Detect which cell encompasses the target text, then output its (x, y) center coordinate. 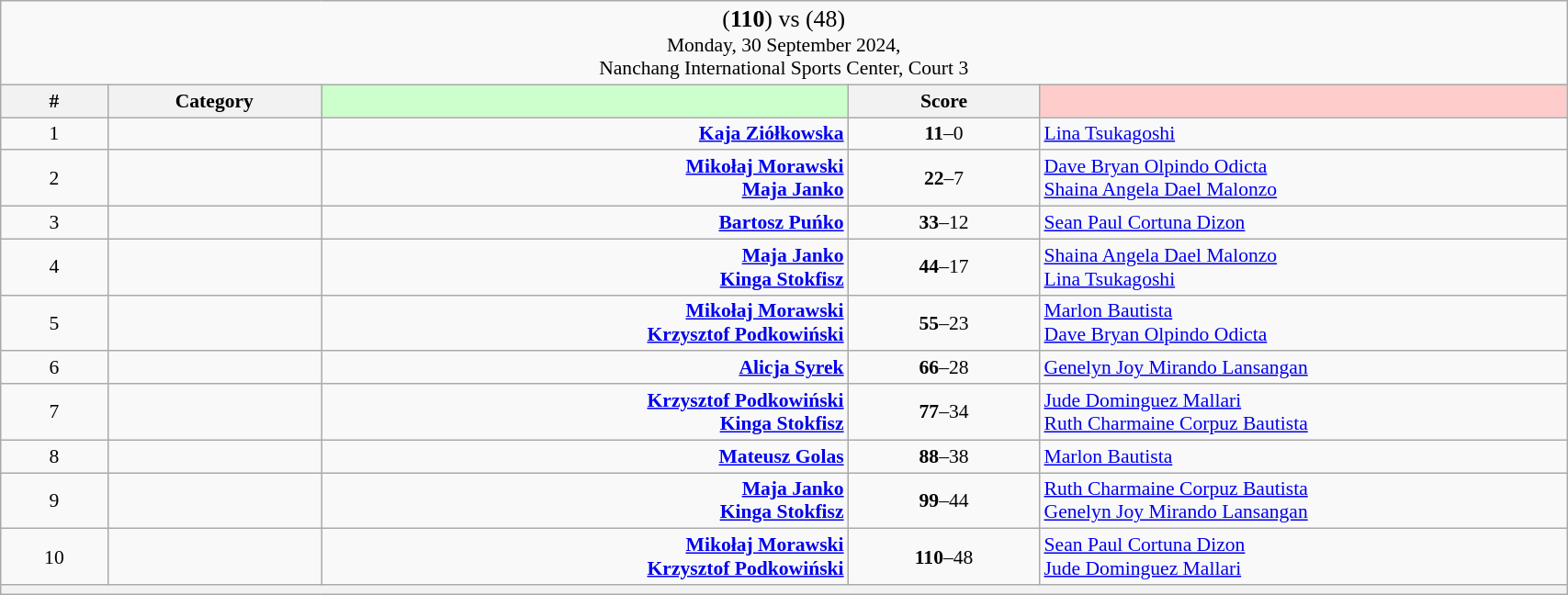
8 (54, 456)
44–17 (944, 266)
88–38 (944, 456)
Genelyn Joy Mirando Lansangan (1303, 368)
1 (54, 134)
Sean Paul Cortuna Dizon (1303, 223)
# (54, 101)
Marlon Bautista (1303, 456)
Kaja Ziółkowska (585, 134)
11–0 (944, 134)
(110) vs (48)Monday, 30 September 2024, Nanchang International Sports Center, Court 3 (784, 42)
Krzysztof Podkowiński Kinga Stokfisz (585, 411)
Sean Paul Cortuna Dizon Jude Dominguez Mallari (1303, 556)
10 (54, 556)
4 (54, 266)
99–44 (944, 501)
33–12 (944, 223)
2 (54, 178)
7 (54, 411)
22–7 (944, 178)
Marlon Bautista Dave Bryan Olpindo Odicta (1303, 323)
66–28 (944, 368)
Dave Bryan Olpindo Odicta Shaina Angela Dael Malonzo (1303, 178)
Ruth Charmaine Corpuz Bautista Genelyn Joy Mirando Lansangan (1303, 501)
55–23 (944, 323)
9 (54, 501)
Shaina Angela Dael Malonzo Lina Tsukagoshi (1303, 266)
Lina Tsukagoshi (1303, 134)
Mikołaj Morawski Maja Janko (585, 178)
Category (215, 101)
Mateusz Golas (585, 456)
Alicja Syrek (585, 368)
Score (944, 101)
6 (54, 368)
110–48 (944, 556)
77–34 (944, 411)
3 (54, 223)
Bartosz Puńko (585, 223)
5 (54, 323)
Jude Dominguez Mallari Ruth Charmaine Corpuz Bautista (1303, 411)
